Search for the cell housing the specified text and yield its (x, y) center coordinate. 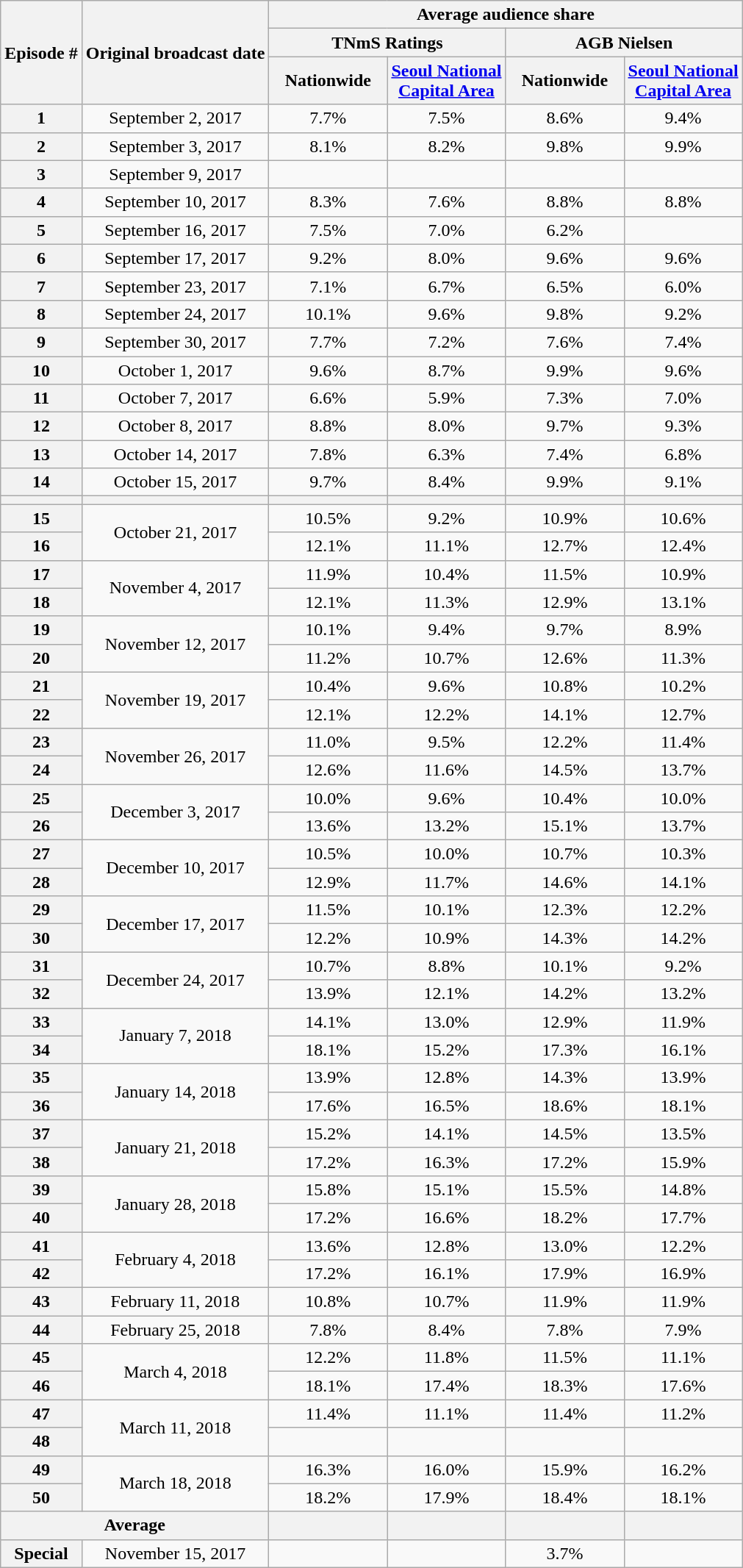
31 (41, 966)
September 24, 2017 (175, 314)
49 (41, 1469)
7 (41, 286)
8 (41, 314)
14.8% (683, 1189)
Average (135, 1525)
6.0% (683, 286)
34 (41, 1050)
September 10, 2017 (175, 202)
September 30, 2017 (175, 342)
38 (41, 1161)
Original broadcast date (175, 53)
46 (41, 1386)
20 (41, 658)
October 15, 2017 (175, 482)
43 (41, 1302)
12 (41, 426)
8.7% (447, 370)
10.3% (683, 854)
14 (41, 482)
16.6% (447, 1217)
12.3% (564, 910)
7.2% (447, 342)
2 (41, 146)
18.4% (564, 1497)
6.8% (683, 454)
December 17, 2017 (175, 924)
Special (41, 1553)
13.1% (683, 602)
17.7% (683, 1217)
25 (41, 798)
January 7, 2018 (175, 1036)
9.5% (447, 742)
16.9% (683, 1274)
6.5% (564, 286)
16.2% (683, 1469)
October 8, 2017 (175, 426)
40 (41, 1217)
12.4% (683, 546)
50 (41, 1497)
37 (41, 1134)
September 16, 2017 (175, 230)
Average audience share (506, 15)
January 21, 2018 (175, 1148)
45 (41, 1358)
23 (41, 742)
February 25, 2018 (175, 1330)
September 2, 2017 (175, 118)
10.2% (683, 686)
6 (41, 258)
17.3% (564, 1050)
9.1% (683, 482)
December 3, 2017 (175, 812)
18 (41, 602)
October 14, 2017 (175, 454)
March 4, 2018 (175, 1372)
17.4% (447, 1386)
6.3% (447, 454)
16.5% (447, 1106)
October 21, 2017 (175, 532)
47 (41, 1414)
TNmS Ratings (387, 43)
30 (41, 938)
14.6% (564, 882)
September 23, 2017 (175, 286)
January 14, 2018 (175, 1092)
11.0% (328, 742)
18.3% (564, 1386)
October 7, 2017 (175, 398)
32 (41, 994)
48 (41, 1442)
6.7% (447, 286)
December 24, 2017 (175, 980)
15.8% (328, 1189)
21 (41, 686)
27 (41, 854)
39 (41, 1189)
September 3, 2017 (175, 146)
13.5% (683, 1134)
January 28, 2018 (175, 1203)
41 (41, 1246)
10.6% (683, 518)
8.3% (328, 202)
November 15, 2017 (175, 1553)
March 11, 2018 (175, 1428)
February 4, 2018 (175, 1260)
7.1% (328, 286)
35 (41, 1078)
Episode # (41, 53)
6.6% (328, 398)
22 (41, 714)
November 4, 2017 (175, 588)
6.2% (564, 230)
26 (41, 826)
8.1% (328, 146)
44 (41, 1330)
13 (41, 454)
AGB Nielsen (624, 43)
November 12, 2017 (175, 644)
36 (41, 1106)
8.2% (447, 146)
November 26, 2017 (175, 756)
33 (41, 1022)
28 (41, 882)
15 (41, 518)
11.6% (447, 770)
10 (41, 370)
September 17, 2017 (175, 258)
9.3% (683, 426)
September 9, 2017 (175, 174)
5 (41, 230)
11.7% (447, 882)
5.9% (447, 398)
15.5% (564, 1189)
7.3% (564, 398)
December 10, 2017 (175, 868)
8.9% (683, 630)
4 (41, 202)
November 19, 2017 (175, 700)
8.6% (564, 118)
11 (41, 398)
February 11, 2018 (175, 1302)
17 (41, 574)
18.6% (564, 1106)
3 (41, 174)
16.0% (447, 1469)
16 (41, 546)
24 (41, 770)
9 (41, 342)
7.9% (683, 1330)
1 (41, 118)
19 (41, 630)
October 1, 2017 (175, 370)
29 (41, 910)
3.7% (564, 1553)
42 (41, 1274)
11.8% (447, 1358)
March 18, 2018 (175, 1483)
